For the text-containing cell, return its midpoint in (X, Y) coordinate format. 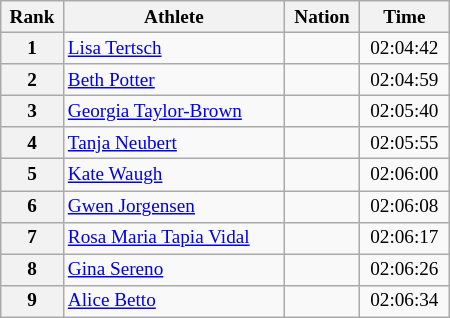
Tanja Neubert (174, 143)
Rosa Maria Tapia Vidal (174, 238)
5 (32, 175)
6 (32, 206)
Time (404, 17)
2 (32, 80)
1 (32, 48)
02:06:00 (404, 175)
3 (32, 111)
Beth Potter (174, 80)
02:06:34 (404, 301)
02:06:08 (404, 206)
Rank (32, 17)
Alice Betto (174, 301)
02:05:40 (404, 111)
4 (32, 143)
7 (32, 238)
Georgia Taylor-Brown (174, 111)
02:06:17 (404, 238)
02:06:26 (404, 270)
02:04:42 (404, 48)
Gwen Jorgensen (174, 206)
Lisa Tertsch (174, 48)
Gina Sereno (174, 270)
02:04:59 (404, 80)
9 (32, 301)
Nation (322, 17)
Athlete (174, 17)
Kate Waugh (174, 175)
02:05:55 (404, 143)
8 (32, 270)
